Output the (X, Y) coordinate of the center of the cell containing the given text.  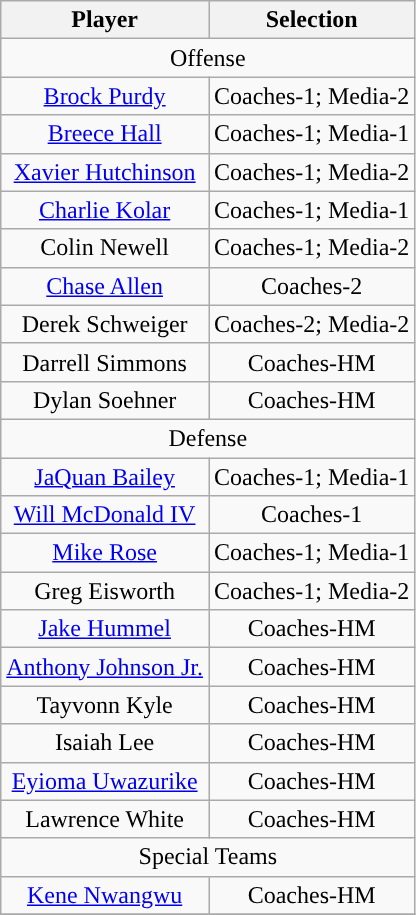
Derek Schweiger (105, 324)
Brock Purdy (105, 96)
Selection (311, 20)
Colin Newell (105, 248)
Offense (208, 58)
JaQuan Bailey (105, 477)
Kene Nwangwu (105, 895)
Anthony Johnson Jr. (105, 667)
Breece Hall (105, 134)
Coaches-2; Media-2 (311, 324)
Eyioma Uwazurike (105, 781)
Special Teams (208, 857)
Lawrence White (105, 819)
Isaiah Lee (105, 743)
Jake Hummel (105, 629)
Darrell Simmons (105, 362)
Greg Eisworth (105, 591)
Dylan Soehner (105, 400)
Mike Rose (105, 553)
Player (105, 20)
Will McDonald IV (105, 515)
Xavier Hutchinson (105, 172)
Defense (208, 438)
Chase Allen (105, 286)
Charlie Kolar (105, 210)
Coaches-2 (311, 286)
Coaches-1 (311, 515)
Tayvonn Kyle (105, 705)
